Identify which cell holds the provided text, then report its (X, Y) central coordinate. 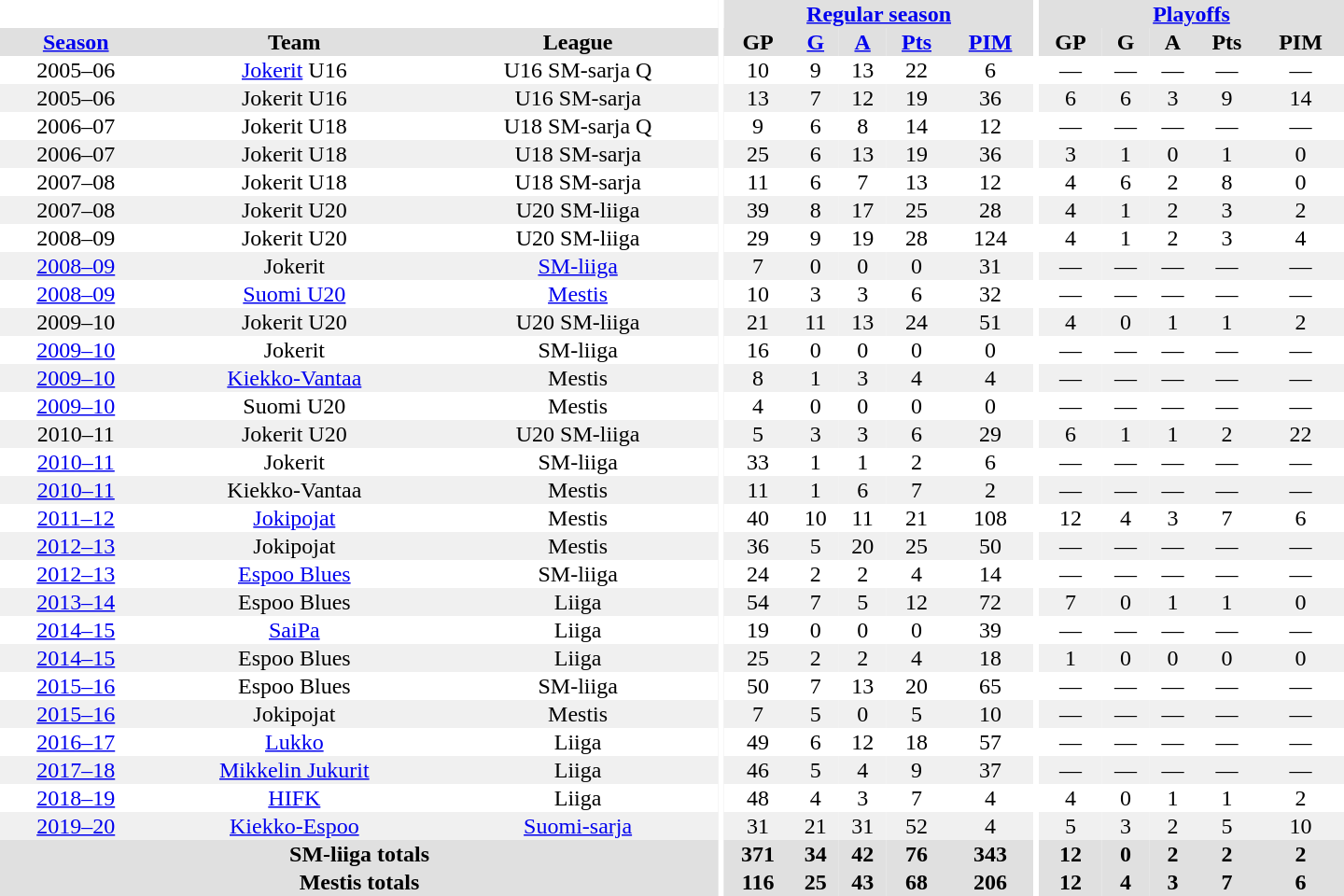
Mikkelin Jukurit (294, 770)
Suomi-sarja (578, 826)
SaiPa (294, 630)
116 (758, 882)
49 (758, 742)
HIFK (294, 798)
33 (758, 462)
65 (991, 686)
Season (76, 42)
51 (991, 322)
Playoffs (1191, 14)
42 (862, 854)
32 (991, 294)
2018–19 (76, 798)
Regular season (879, 14)
37 (991, 770)
U16 SM-sarja (578, 98)
Kiekko-Espoo (294, 826)
Lukko (294, 742)
76 (917, 854)
54 (758, 602)
371 (758, 854)
Team (294, 42)
2013–14 (76, 602)
League (578, 42)
43 (862, 882)
72 (991, 602)
U18 SM-sarja Q (578, 126)
108 (991, 518)
2017–18 (76, 770)
16 (758, 350)
2019–20 (76, 826)
124 (991, 238)
2011–12 (76, 518)
2016–17 (76, 742)
52 (917, 826)
57 (991, 742)
48 (758, 798)
Mestis totals (359, 882)
34 (816, 854)
SM-liiga totals (359, 854)
46 (758, 770)
U16 SM-sarja Q (578, 70)
343 (991, 854)
206 (991, 882)
68 (917, 882)
40 (758, 518)
17 (862, 210)
